Extract the [X, Y] coordinate from the center of the cell holding the provided text.  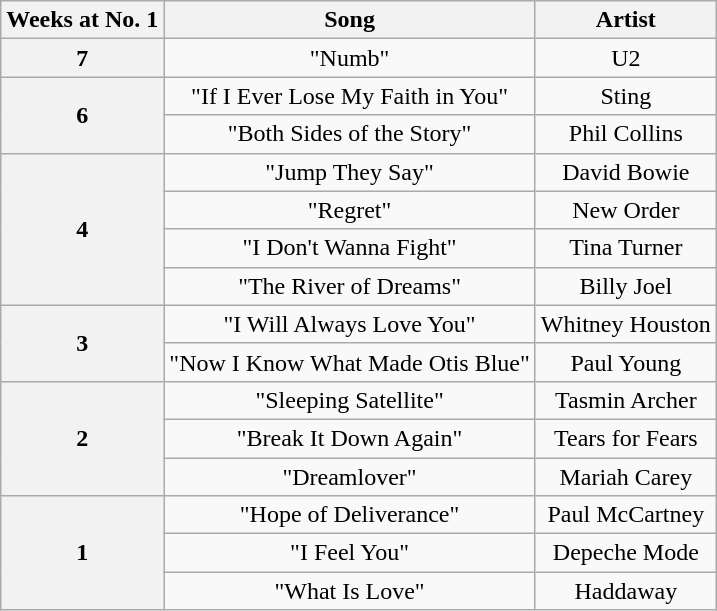
Paul Young [626, 362]
Sting [626, 96]
Tears for Fears [626, 438]
Song [350, 20]
Weeks at No. 1 [82, 20]
"Jump They Say" [350, 172]
Artist [626, 20]
Tasmin Archer [626, 400]
New Order [626, 210]
4 [82, 229]
U2 [626, 58]
3 [82, 343]
7 [82, 58]
6 [82, 115]
"Numb" [350, 58]
"Hope of Deliverance" [350, 515]
1 [82, 553]
"Sleeping Satellite" [350, 400]
"Dreamlover" [350, 477]
Depeche Mode [626, 553]
"Regret" [350, 210]
Billy Joel [626, 286]
"Both Sides of the Story" [350, 134]
"If I Ever Lose My Faith in You" [350, 96]
Paul McCartney [626, 515]
"Break It Down Again" [350, 438]
David Bowie [626, 172]
Phil Collins [626, 134]
2 [82, 438]
Whitney Houston [626, 324]
"I Will Always Love You" [350, 324]
"I Feel You" [350, 553]
"What Is Love" [350, 591]
Tina Turner [626, 248]
Mariah Carey [626, 477]
"The River of Dreams" [350, 286]
"Now I Know What Made Otis Blue" [350, 362]
Haddaway [626, 591]
"I Don't Wanna Fight" [350, 248]
